Find where the given text appears and provide that cell's center as [x, y] coordinate. 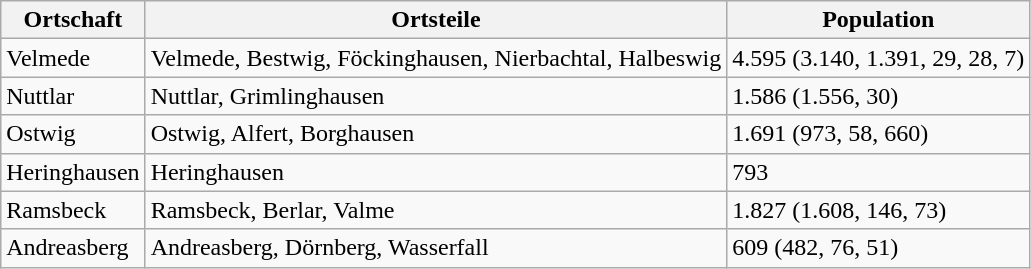
Velmede, Bestwig, Föckinghausen, Nierbachtal, Halbeswig [436, 58]
Andreasberg [73, 248]
609 (482, 76, 51) [878, 248]
Ortschaft [73, 20]
793 [878, 172]
Ostwig [73, 134]
Velmede [73, 58]
Nuttlar, Grimlinghausen [436, 96]
1.827 (1.608, 146, 73) [878, 210]
Ramsbeck, Berlar, Valme [436, 210]
4.595 (3.140, 1.391, 29, 28, 7) [878, 58]
Ortsteile [436, 20]
Population [878, 20]
Andreasberg, Dörnberg, Wasserfall [436, 248]
Ostwig, Alfert, Borghausen [436, 134]
Ramsbeck [73, 210]
Nuttlar [73, 96]
1.586 (1.556, 30) [878, 96]
1.691 (973, 58, 660) [878, 134]
